Determine the (X, Y) coordinate at the center of the cell enclosing the given text.  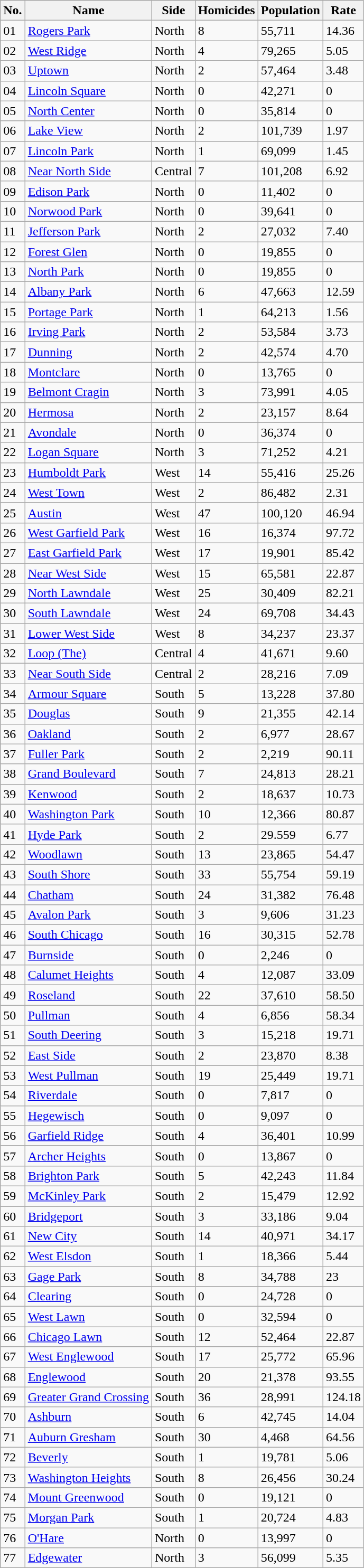
39,641 (291, 211)
8.64 (343, 412)
41 (13, 834)
35,814 (291, 111)
4.83 (343, 1517)
44 (13, 895)
Humboldt Park (88, 473)
73 (13, 1477)
79,265 (291, 51)
42,745 (291, 1417)
08 (13, 171)
Albany Park (88, 292)
Riverdale (88, 1095)
West Garfield Park (88, 533)
5.35 (343, 1558)
Lincoln Park (88, 151)
67 (13, 1357)
5.05 (343, 51)
23,870 (291, 1055)
40 (13, 814)
63 (13, 1277)
24,813 (291, 774)
Washington Heights (88, 1477)
11 (13, 231)
42.14 (343, 714)
3.73 (343, 332)
15,479 (291, 1196)
4.70 (343, 352)
09 (13, 191)
Armour Square (88, 694)
25,772 (291, 1357)
54 (13, 1095)
6,977 (291, 734)
46.94 (343, 513)
Rate (343, 11)
12.59 (343, 292)
Name (88, 11)
65.96 (343, 1357)
82.21 (343, 593)
64.56 (343, 1437)
Woodlawn (88, 854)
28.67 (343, 734)
37,610 (291, 995)
28.21 (343, 774)
56,099 (291, 1558)
Calumet Heights (88, 975)
7,817 (291, 1095)
28,991 (291, 1397)
18,637 (291, 794)
46 (13, 935)
Hyde Park (88, 834)
West Pullman (88, 1075)
Edison Park (88, 191)
33,186 (291, 1216)
42,574 (291, 352)
101,208 (291, 171)
Montclare (88, 372)
31.23 (343, 915)
24,728 (291, 1297)
14.36 (343, 31)
Burnside (88, 955)
12,087 (291, 975)
18,366 (291, 1257)
75 (13, 1517)
Fuller Park (88, 754)
12,366 (291, 814)
2,219 (291, 754)
West Elsdon (88, 1257)
9 (226, 714)
65,581 (291, 573)
34,237 (291, 634)
25.26 (343, 473)
Logan Square (88, 452)
48 (13, 975)
North Park (88, 272)
64,213 (291, 312)
2,246 (291, 955)
100,120 (291, 513)
34.43 (343, 613)
Hermosa (88, 412)
Gage Park (88, 1277)
51 (13, 1035)
58.50 (343, 995)
49 (13, 995)
North Lawndale (88, 593)
East Garfield Park (88, 553)
16,374 (291, 533)
21 (13, 432)
59 (13, 1196)
70 (13, 1417)
McKinley Park (88, 1196)
5.44 (343, 1257)
Pullman (88, 1015)
Brighton Park (88, 1176)
Roseland (88, 995)
11.84 (343, 1176)
Englewood (88, 1377)
East Side (88, 1055)
6.77 (343, 834)
1.56 (343, 312)
33.09 (343, 975)
9,097 (291, 1116)
Lower West Side (88, 634)
32,594 (291, 1317)
Jefferson Park (88, 231)
No. (13, 11)
Hegewisch (88, 1116)
Lake View (88, 131)
Kenwood (88, 794)
34.17 (343, 1236)
06 (13, 131)
93.55 (343, 1377)
73,991 (291, 392)
19,901 (291, 553)
56 (13, 1136)
55 (13, 1116)
Chicago Lawn (88, 1337)
25,449 (291, 1075)
South Chicago (88, 935)
1.97 (343, 131)
57 (13, 1156)
2.31 (343, 493)
69 (13, 1397)
Norwood Park (88, 211)
Near South Side (88, 674)
65 (13, 1317)
Archer Heights (88, 1156)
29 (13, 593)
62 (13, 1257)
60 (13, 1216)
10.99 (343, 1136)
South Deering (88, 1035)
42 (13, 854)
85.42 (343, 553)
Douglas (88, 714)
68 (13, 1377)
Beverly (88, 1457)
Dunning (88, 352)
13,765 (291, 372)
21,378 (291, 1377)
South Shore (88, 874)
64 (13, 1297)
02 (13, 51)
Grand Boulevard (88, 774)
05 (13, 111)
69,099 (291, 151)
North Center (88, 111)
9.04 (343, 1216)
26,456 (291, 1477)
New City (88, 1236)
55,416 (291, 473)
76.48 (343, 895)
58.34 (343, 1015)
54.47 (343, 854)
Oakland (88, 734)
13,867 (291, 1156)
58 (13, 1176)
Morgan Park (88, 1517)
Austin (88, 513)
19,121 (291, 1497)
53,584 (291, 332)
Loop (The) (88, 654)
42,243 (291, 1176)
41,671 (291, 654)
39 (13, 794)
30.24 (343, 1477)
40,971 (291, 1236)
19,781 (291, 1457)
West Lawn (88, 1317)
7.40 (343, 231)
Avondale (88, 432)
Chatham (88, 895)
West Town (88, 493)
11,402 (291, 191)
Near West Side (88, 573)
Edgewater (88, 1558)
Side (173, 11)
43 (13, 874)
50 (13, 1015)
13,997 (291, 1538)
52,464 (291, 1337)
90.11 (343, 754)
34 (13, 694)
Washington Park (88, 814)
28,216 (291, 674)
26 (13, 533)
Greater Grand Crossing (88, 1397)
01 (13, 31)
28 (13, 573)
8.38 (343, 1055)
Bridgeport (88, 1216)
Portage Park (88, 312)
Belmont Cragin (88, 392)
27,032 (291, 231)
31 (13, 634)
Avalon Park (88, 915)
6.92 (343, 171)
7.09 (343, 674)
South Lawndale (88, 613)
74 (13, 1497)
14.04 (343, 1417)
Auburn Gresham (88, 1437)
23,865 (291, 854)
10.73 (343, 794)
45 (13, 915)
15,218 (291, 1035)
04 (13, 91)
32 (13, 654)
12.92 (343, 1196)
Irving Park (88, 332)
Ashburn (88, 1417)
27 (13, 553)
Population (291, 11)
Forest Glen (88, 252)
55,711 (291, 31)
Mount Greenwood (88, 1497)
30,409 (291, 593)
37.80 (343, 694)
80.87 (343, 814)
21,355 (291, 714)
101,739 (291, 131)
9,606 (291, 915)
13,228 (291, 694)
Uptown (88, 71)
36,374 (291, 432)
69,708 (291, 613)
O'Hare (88, 1538)
47,663 (291, 292)
Garfield Ridge (88, 1136)
76 (13, 1538)
52.78 (343, 935)
97.72 (343, 533)
35 (13, 714)
59.19 (343, 874)
38 (13, 774)
Lincoln Square (88, 91)
72 (13, 1457)
53 (13, 1075)
07 (13, 151)
20,724 (291, 1517)
71 (13, 1437)
77 (13, 1558)
Homicides (226, 11)
Near North Side (88, 171)
124.18 (343, 1397)
29.559 (291, 834)
66 (13, 1337)
86,482 (291, 493)
61 (13, 1236)
55,754 (291, 874)
18 (13, 372)
Rogers Park (88, 31)
6,856 (291, 1015)
34,788 (291, 1277)
71,252 (291, 452)
1.45 (343, 151)
31,382 (291, 895)
36,401 (291, 1136)
23.37 (343, 634)
03 (13, 71)
9.60 (343, 654)
4.05 (343, 392)
West Englewood (88, 1357)
42,271 (291, 91)
52 (13, 1055)
30,315 (291, 935)
4.21 (343, 452)
57,464 (291, 71)
23,157 (291, 412)
37 (13, 754)
3.48 (343, 71)
West Ridge (88, 51)
4,468 (291, 1437)
5.06 (343, 1457)
Clearing (88, 1297)
